Locate the cell with the specified text and output its (x, y) center coordinate. 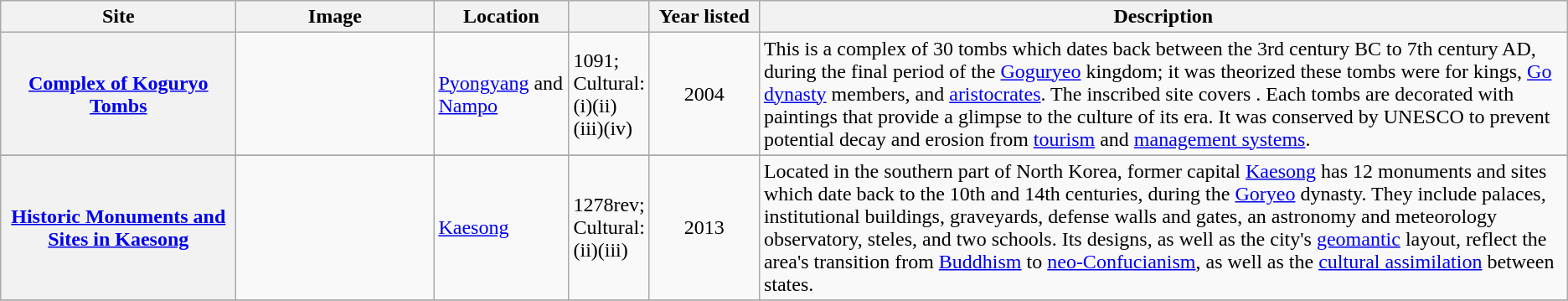
1278rev; Cultural:(ii)(iii) (609, 228)
Location (501, 17)
Historic Monuments and Sites in Kaesong (119, 228)
2013 (704, 228)
Image (335, 17)
2004 (704, 94)
1091; Cultural:(i)(ii)(iii)(iv) (609, 94)
Pyongyang and Nampo (501, 94)
Complex of Koguryo Tombs (119, 94)
Description (1163, 17)
Kaesong (501, 228)
Year listed (704, 17)
Site (119, 17)
